Search for the cell housing the specified text and yield its (X, Y) center coordinate. 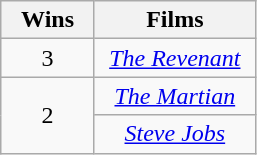
2 (48, 115)
The Martian (174, 96)
Steve Jobs (174, 134)
3 (48, 58)
The Revenant (174, 58)
Wins (48, 20)
Films (174, 20)
